Capture the cell that displays the provided text and extract its [X, Y] central coordinate. 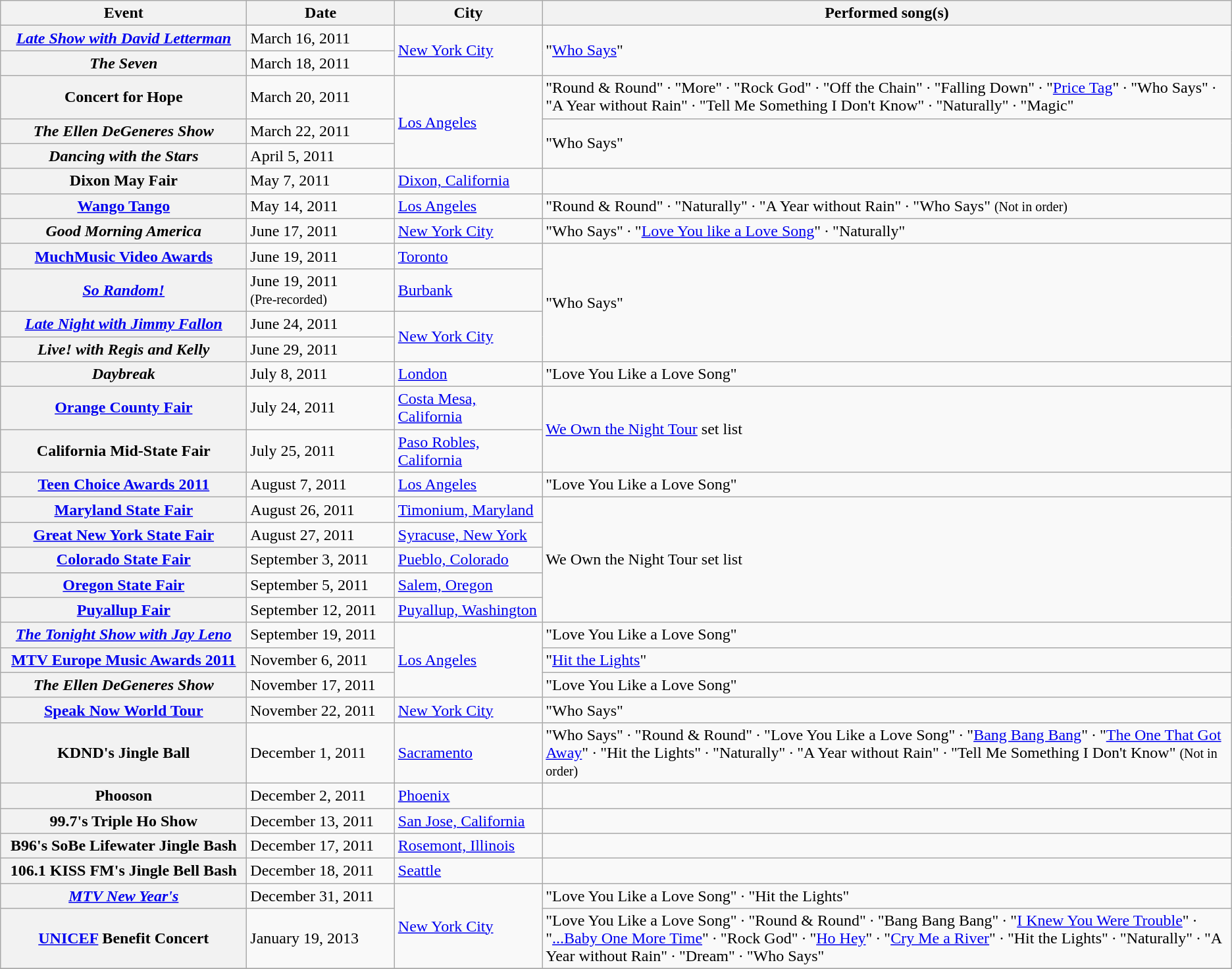
106.1 KISS FM's Jingle Bell Bash [124, 871]
Late Show with David Letterman [124, 38]
December 2, 2011 [321, 795]
December 18, 2011 [321, 871]
So Random! [124, 289]
Dixon, California [468, 181]
Date [321, 13]
Costa Mesa, California [468, 408]
Oregon State Fair [124, 585]
Orange County Fair [124, 408]
September 5, 2011 [321, 585]
"Round & Round" · "Naturally" · "A Year without Rain" · "Who Says" (Not in order) [887, 206]
December 1, 2011 [321, 753]
June 17, 2011 [321, 231]
July 8, 2011 [321, 374]
City [468, 13]
June 19, 2011 (Pre-recorded) [321, 289]
Performed song(s) [887, 13]
Rosemont, Illinois [468, 846]
December 31, 2011 [321, 896]
"Love You Like a Love Song" · "Hit the Lights" [887, 896]
July 25, 2011 [321, 451]
Concert for Hope [124, 97]
March 16, 2011 [321, 38]
MTV Europe Music Awards 2011 [124, 660]
Toronto [468, 256]
January 19, 2013 [321, 939]
MTV New Year's [124, 896]
Pueblo, Colorado [468, 560]
December 13, 2011 [321, 820]
March 22, 2011 [321, 131]
March 20, 2011 [321, 97]
Syracuse, New York [468, 535]
Dancing with the Stars [124, 156]
Puyallup Fair [124, 610]
Paso Robles, California [468, 451]
Teen Choice Awards 2011 [124, 485]
London [468, 374]
Late Night with Jimmy Fallon [124, 324]
Salem, Oregon [468, 585]
Phooson [124, 795]
April 5, 2011 [321, 156]
September 3, 2011 [321, 560]
Event [124, 13]
September 12, 2011 [321, 610]
March 18, 2011 [321, 63]
Seattle [468, 871]
California Mid-State Fair [124, 451]
"Hit the Lights" [887, 660]
Maryland State Fair [124, 510]
The Seven [124, 63]
Wango Tango [124, 206]
December 17, 2011 [321, 846]
MuchMusic Video Awards [124, 256]
Timonium, Maryland [468, 510]
June 24, 2011 [321, 324]
99.7's Triple Ho Show [124, 820]
November 22, 2011 [321, 710]
June 19, 2011 [321, 256]
Great New York State Fair [124, 535]
Live! with Regis and Kelly [124, 349]
Burbank [468, 289]
May 7, 2011 [321, 181]
Dixon May Fair [124, 181]
July 24, 2011 [321, 408]
The Tonight Show with Jay Leno [124, 635]
Daybreak [124, 374]
Puyallup, Washington [468, 610]
August 7, 2011 [321, 485]
August 26, 2011 [321, 510]
Colorado State Fair [124, 560]
September 19, 2011 [321, 635]
Good Morning America [124, 231]
June 29, 2011 [321, 349]
San Jose, California [468, 820]
UNICEF Benefit Concert [124, 939]
Speak Now World Tour [124, 710]
August 27, 2011 [321, 535]
Sacramento [468, 753]
Phoenix [468, 795]
November 17, 2011 [321, 685]
B96's SoBe Lifewater Jingle Bash [124, 846]
"Who Says" · "Love You like a Love Song" · "Naturally" [887, 231]
November 6, 2011 [321, 660]
May 14, 2011 [321, 206]
KDND's Jingle Ball [124, 753]
